Pinpoint the cell where the given text exists, returning its [X, Y] midpoint coordinate. 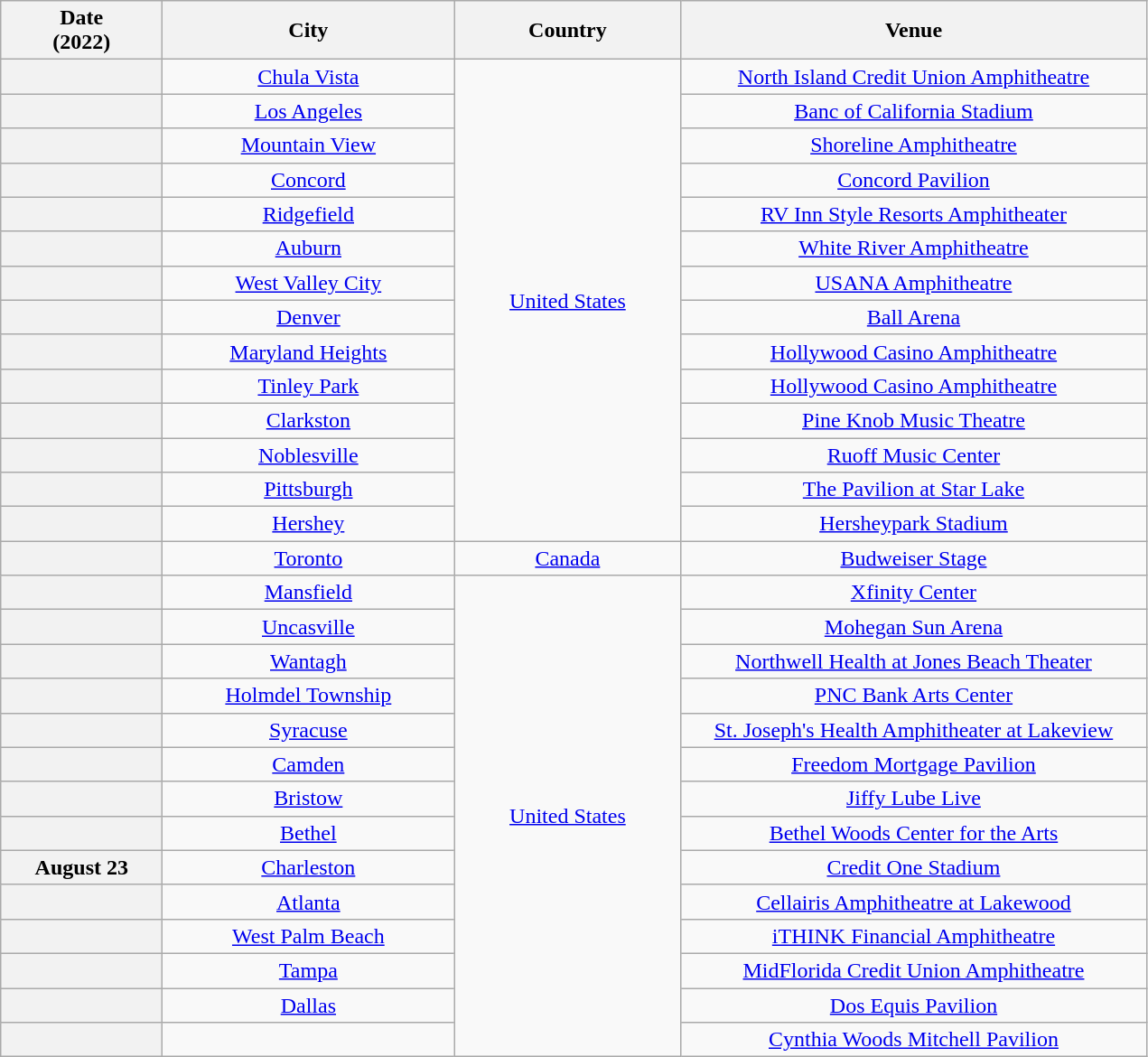
North Island Credit Union Amphitheatre [914, 77]
Tampa [309, 970]
Mansfield [309, 593]
Wantagh [309, 661]
Jiffy Lube Live [914, 799]
Credit One Stadium [914, 867]
Holmdel Township [309, 696]
Syracuse [309, 730]
Bethel Woods Center for the Arts [914, 833]
Maryland Heights [309, 351]
Auburn [309, 248]
Hershey [309, 524]
Uncasville [309, 627]
August 23 [81, 867]
Mohegan Sun Arena [914, 627]
St. Joseph's Health Amphitheater at Lakeview [914, 730]
Ruoff Music Center [914, 454]
PNC Bank Arts Center [914, 696]
Ridgefield [309, 214]
Concord [309, 180]
Pine Knob Music Theatre [914, 420]
Hersheypark Stadium [914, 524]
Noblesville [309, 454]
West Valley City [309, 283]
Bethel [309, 833]
Chula Vista [309, 77]
Mountain View [309, 145]
Los Angeles [309, 111]
Xfinity Center [914, 593]
Budweiser Stage [914, 558]
City [309, 31]
Cynthia Woods Mitchell Pavilion [914, 1040]
Tinley Park [309, 386]
Dallas [309, 1006]
Pittsburgh [309, 490]
Country [567, 31]
MidFlorida Credit Union Amphitheatre [914, 970]
Clarkston [309, 420]
USANA Amphitheatre [914, 283]
Dos Equis Pavilion [914, 1006]
Date(2022) [81, 31]
Denver [309, 317]
West Palm Beach [309, 936]
Concord Pavilion [914, 180]
Northwell Health at Jones Beach Theater [914, 661]
Charleston [309, 867]
Shoreline Amphitheatre [914, 145]
iTHINK Financial Amphitheatre [914, 936]
Banc of California Stadium [914, 111]
Canada [567, 558]
The Pavilion at Star Lake [914, 490]
Toronto [309, 558]
Freedom Mortgage Pavilion [914, 764]
Atlanta [309, 902]
Venue [914, 31]
Cellairis Amphitheatre at Lakewood [914, 902]
Bristow [309, 799]
White River Amphitheatre [914, 248]
Camden [309, 764]
Ball Arena [914, 317]
RV Inn Style Resorts Amphitheater [914, 214]
